Extract the [x, y] coordinate from the center of the cell holding the provided text.  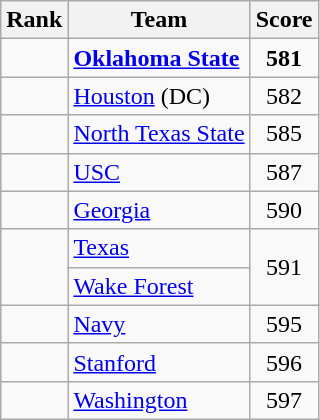
Navy [159, 324]
Houston (DC) [159, 96]
581 [284, 58]
Team [159, 20]
Rank [34, 20]
Oklahoma State [159, 58]
595 [284, 324]
591 [284, 267]
Stanford [159, 362]
590 [284, 210]
585 [284, 134]
582 [284, 96]
Washington [159, 400]
596 [284, 362]
North Texas State [159, 134]
597 [284, 400]
Georgia [159, 210]
USC [159, 172]
Score [284, 20]
Texas [159, 248]
587 [284, 172]
Wake Forest [159, 286]
